Extract the (x, y) coordinate from the center of the cell holding the provided text.  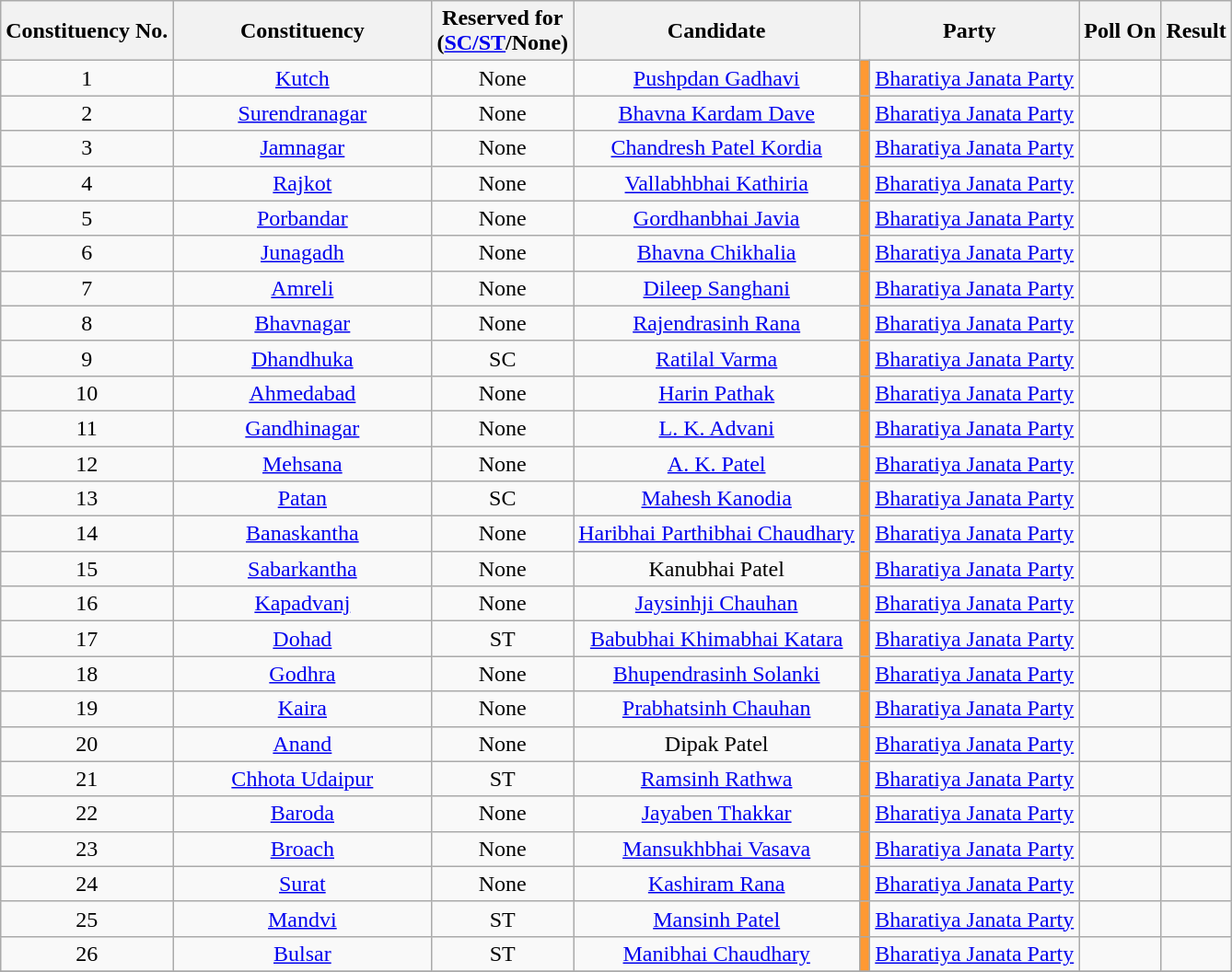
Vallabhbhai Kathiria (716, 183)
Ahmedabad (302, 393)
21 (87, 779)
Reserved for(SC/ST/None) (503, 31)
Rajkot (302, 183)
Chhota Udaipur (302, 779)
17 (87, 639)
9 (87, 358)
Bhavna Chikhalia (716, 253)
19 (87, 709)
Kaira (302, 709)
14 (87, 534)
Bhupendrasinh Solanki (716, 674)
Ramsinh Rathwa (716, 779)
Bulsar (302, 954)
Sabarkantha (302, 569)
Mehsana (302, 463)
18 (87, 674)
2 (87, 113)
13 (87, 499)
7 (87, 288)
Poll On (1120, 31)
Chandresh Patel Kordia (716, 148)
Surat (302, 884)
Surendranagar (302, 113)
Banaskantha (302, 534)
Constituency No. (87, 31)
10 (87, 393)
L. K. Advani (716, 428)
Mansinh Patel (716, 919)
Rajendrasinh Rana (716, 323)
4 (87, 183)
6 (87, 253)
Porbandar (302, 218)
16 (87, 604)
20 (87, 744)
1 (87, 78)
24 (87, 884)
Mandvi (302, 919)
3 (87, 148)
Kutch (302, 78)
Anand (302, 744)
12 (87, 463)
Bhavna Kardam Dave (716, 113)
23 (87, 849)
Patan (302, 499)
Dhandhuka (302, 358)
Jamnagar (302, 148)
Dileep Sanghani (716, 288)
Mahesh Kanodia (716, 499)
Gordhanbhai Javia (716, 218)
5 (87, 218)
Party (970, 31)
Jayaben Thakkar (716, 814)
25 (87, 919)
Candidate (716, 31)
Harin Pathak (716, 393)
Mansukhbhai Vasava (716, 849)
Amreli (302, 288)
Constituency (302, 31)
Baroda (302, 814)
Manibhai Chaudhary (716, 954)
Result (1196, 31)
Pushpdan Gadhavi (716, 78)
Kashiram Rana (716, 884)
26 (87, 954)
Dohad (302, 639)
15 (87, 569)
8 (87, 323)
Broach (302, 849)
Kapadvanj (302, 604)
Junagadh (302, 253)
Gandhinagar (302, 428)
11 (87, 428)
Bhavnagar (302, 323)
Kanubhai Patel (716, 569)
Ratilal Varma (716, 358)
Jaysinhji Chauhan (716, 604)
Haribhai Parthibhai Chaudhary (716, 534)
A. K. Patel (716, 463)
Babubhai Khimabhai Katara (716, 639)
Dipak Patel (716, 744)
Godhra (302, 674)
Prabhatsinh Chauhan (716, 709)
22 (87, 814)
